Output the [x, y] coordinate of the center of the cell containing the given text.  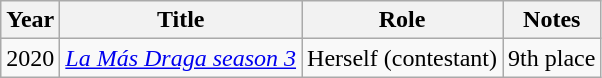
Year [30, 20]
9th place [552, 58]
Notes [552, 20]
Role [402, 20]
Title [181, 20]
Herself (contestant) [402, 58]
La Más Draga season 3 [181, 58]
2020 [30, 58]
